Extract the (X, Y) coordinate from the center of the cell holding the provided text.  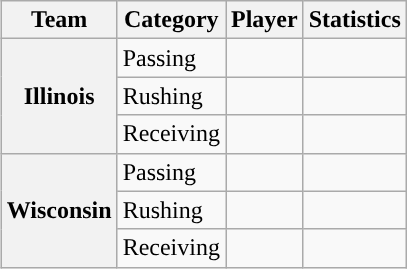
Wisconsin (59, 210)
Category (171, 20)
Team (59, 20)
Player (265, 20)
Statistics (354, 20)
Illinois (59, 96)
